Provide the (x, y) coordinate of the cell's center where the given text is located.  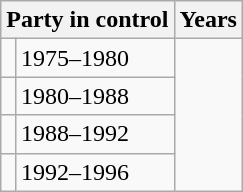
Party in control (88, 20)
1992–1996 (94, 172)
Years (208, 20)
1975–1980 (94, 58)
1988–1992 (94, 134)
1980–1988 (94, 96)
